For the text-containing cell, return its midpoint in [x, y] coordinate format. 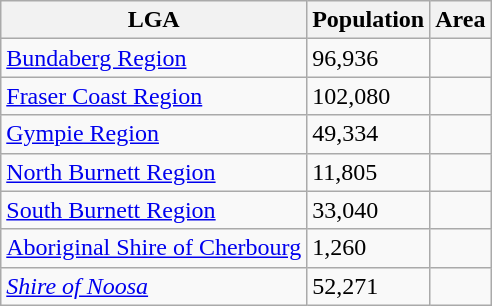
Gympie Region [154, 134]
49,334 [368, 134]
33,040 [368, 210]
Aboriginal Shire of Cherbourg [154, 248]
Shire of Noosa [154, 286]
1,260 [368, 248]
North Burnett Region [154, 172]
Fraser Coast Region [154, 96]
LGA [154, 20]
52,271 [368, 286]
South Burnett Region [154, 210]
Population [368, 20]
Bundaberg Region [154, 58]
102,080 [368, 96]
Area [460, 20]
96,936 [368, 58]
11,805 [368, 172]
